From the cell containing the given text, extract its center point as [x, y] coordinate. 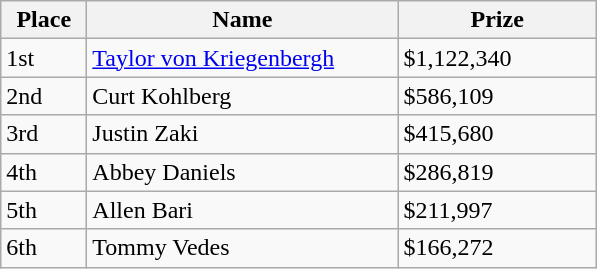
$211,997 [498, 210]
Curt Kohlberg [242, 96]
Taylor von Kriegenbergh [242, 58]
$1,122,340 [498, 58]
1st [44, 58]
2nd [44, 96]
6th [44, 248]
Abbey Daniels [242, 172]
$286,819 [498, 172]
$415,680 [498, 134]
5th [44, 210]
3rd [44, 134]
Tommy Vedes [242, 248]
Prize [498, 20]
$586,109 [498, 96]
Allen Bari [242, 210]
$166,272 [498, 248]
4th [44, 172]
Justin Zaki [242, 134]
Place [44, 20]
Name [242, 20]
